Identify which cell holds the provided text, then report its (x, y) central coordinate. 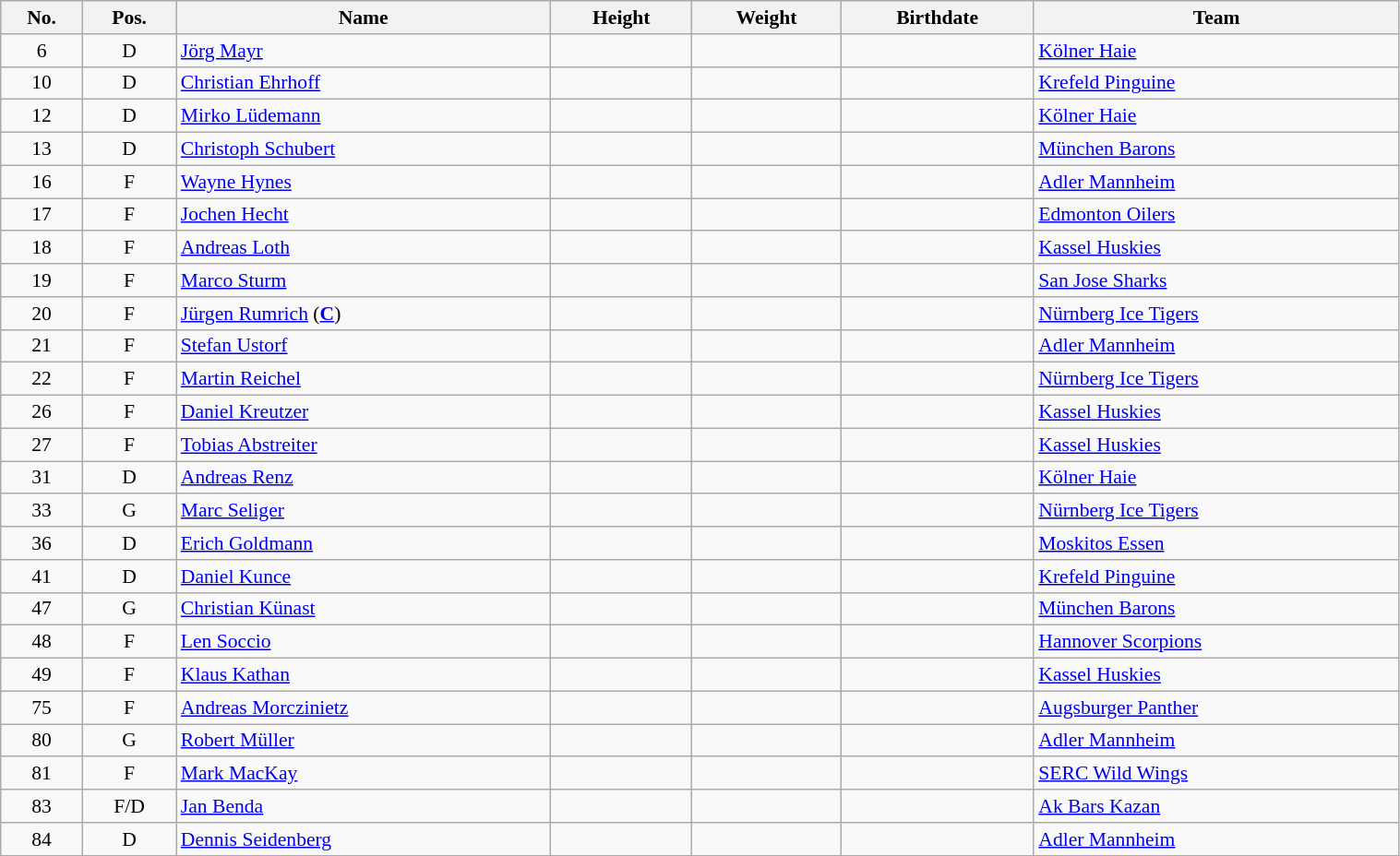
Moskitos Essen (1216, 543)
Christian Ehrhoff (364, 83)
20 (42, 314)
18 (42, 248)
Ak Bars Kazan (1216, 806)
48 (42, 642)
Marc Seliger (364, 511)
Height (622, 18)
33 (42, 511)
Jörg Mayr (364, 51)
Christian Künast (364, 609)
81 (42, 774)
Wayne Hynes (364, 182)
Andreas Renz (364, 478)
13 (42, 149)
Dennis Seidenberg (364, 839)
Daniel Kreutzer (364, 412)
17 (42, 215)
Stefan Ustorf (364, 346)
36 (42, 543)
83 (42, 806)
Andreas Morczinietz (364, 707)
84 (42, 839)
Christoph Schubert (364, 149)
41 (42, 577)
Mark MacKay (364, 774)
Andreas Loth (364, 248)
Len Soccio (364, 642)
16 (42, 182)
Birthdate (938, 18)
31 (42, 478)
80 (42, 741)
Daniel Kunce (364, 577)
Martin Reichel (364, 379)
Tobias Abstreiter (364, 445)
26 (42, 412)
Robert Müller (364, 741)
Weight (766, 18)
Klaus Kathan (364, 675)
Augsburger Panther (1216, 707)
Pos. (129, 18)
27 (42, 445)
10 (42, 83)
19 (42, 280)
No. (42, 18)
Hannover Scorpions (1216, 642)
Jochen Hecht (364, 215)
Edmonton Oilers (1216, 215)
Name (364, 18)
49 (42, 675)
75 (42, 707)
6 (42, 51)
F/D (129, 806)
21 (42, 346)
Erich Goldmann (364, 543)
Jan Benda (364, 806)
47 (42, 609)
Jürgen Rumrich (C) (364, 314)
22 (42, 379)
SERC Wild Wings (1216, 774)
12 (42, 116)
Team (1216, 18)
Mirko Lüdemann (364, 116)
Marco Sturm (364, 280)
San Jose Sharks (1216, 280)
